Pinpoint the cell where the given text exists, returning its [X, Y] midpoint coordinate. 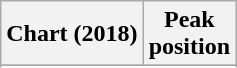
Chart (2018) [72, 34]
Peak position [189, 34]
